Capture the cell that displays the provided text and extract its [x, y] central coordinate. 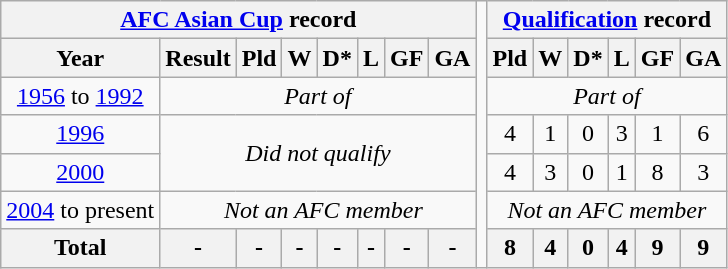
AFC Asian Cup record [238, 20]
Total [80, 248]
1956 to 1992 [80, 96]
Qualification record [607, 20]
Result [198, 58]
6 [704, 134]
1996 [80, 134]
2000 [80, 172]
2004 to present [80, 210]
Did not qualify [318, 153]
Year [80, 58]
